Return [x, y] of the center of cell containing provided text 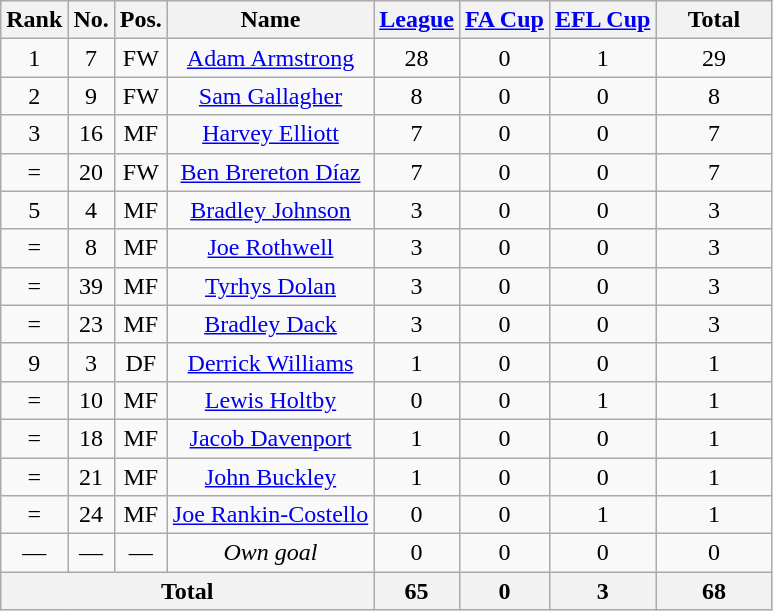
23 [91, 324]
John Buckley [270, 477]
DF [140, 362]
28 [417, 58]
EFL Cup [602, 20]
39 [91, 286]
No. [91, 20]
Harvey Elliott [270, 134]
Pos. [140, 20]
68 [714, 591]
20 [91, 172]
Lewis Holtby [270, 400]
24 [91, 515]
Adam Armstrong [270, 58]
League [417, 20]
Rank [34, 20]
Ben Brereton Díaz [270, 172]
4 [91, 210]
21 [91, 477]
Derrick Williams [270, 362]
10 [91, 400]
Own goal [270, 553]
5 [34, 210]
2 [34, 96]
65 [417, 591]
Sam Gallagher [270, 96]
16 [91, 134]
Jacob Davenport [270, 438]
Joe Rankin-Costello [270, 515]
FA Cup [504, 20]
Joe Rothwell [270, 248]
Bradley Johnson [270, 210]
29 [714, 58]
Bradley Dack [270, 324]
18 [91, 438]
Tyrhys Dolan [270, 286]
Name [270, 20]
